From the cell containing the given text, extract its center point as (x, y) coordinate. 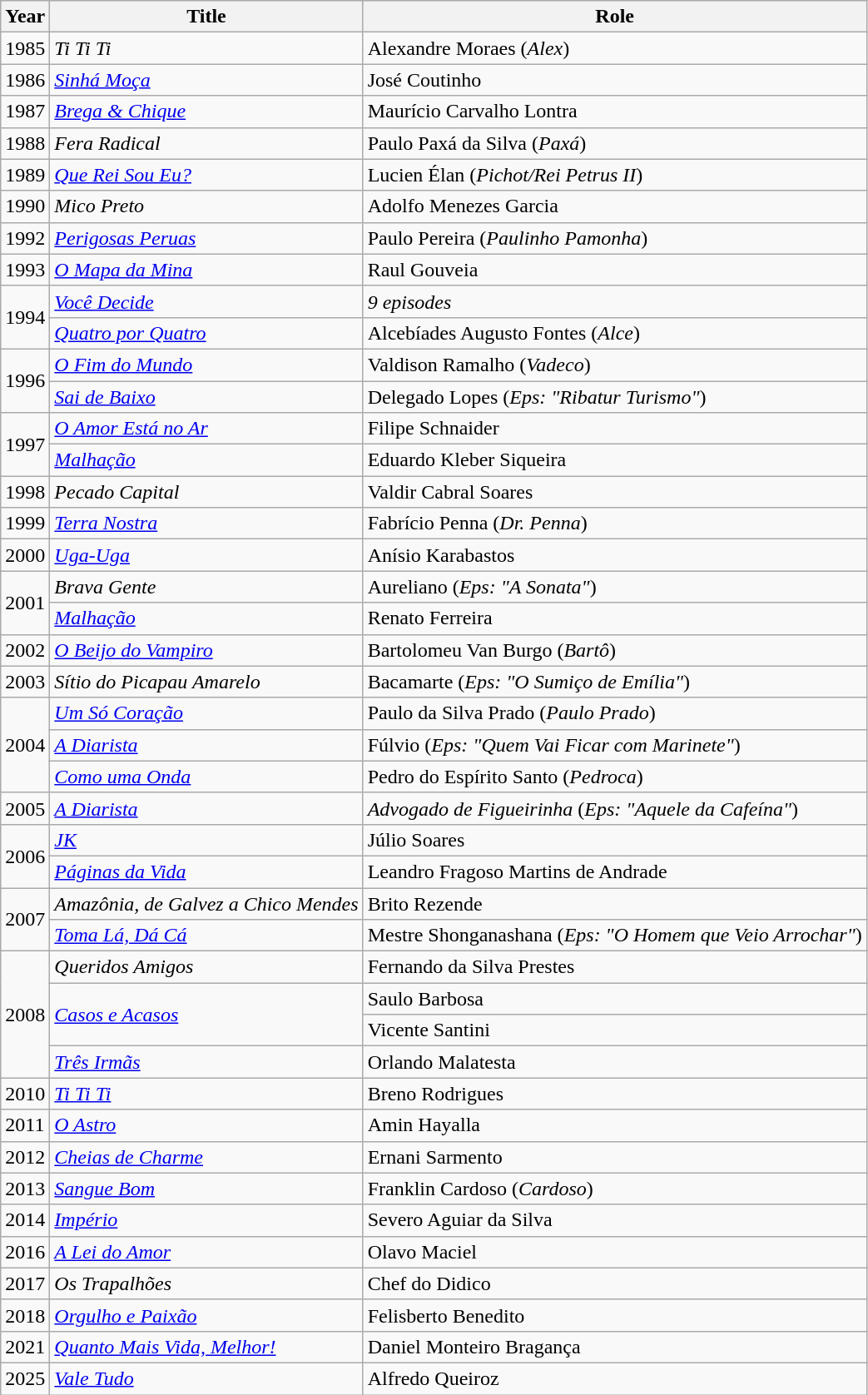
Filipe Schnaider (614, 429)
2002 (25, 650)
2001 (25, 603)
Pedro do Espírito Santo (Pedroca) (614, 777)
Terra Nostra (206, 524)
Pecado Capital (206, 492)
Maurício Carvalho Lontra (614, 112)
Severo Aguiar da Silva (614, 1220)
Três Irmãs (206, 1062)
O Astro (206, 1125)
Sangue Bom (206, 1189)
Leandro Fragoso Martins de Andrade (614, 871)
2005 (25, 808)
Year (25, 17)
JK (206, 840)
Breno Rodrigues (614, 1094)
Vicente Santini (614, 1030)
2006 (25, 856)
1986 (25, 80)
9 episodes (614, 301)
Anísio Karabastos (614, 555)
Sai de Baixo (206, 397)
Uga-Uga (206, 555)
Bacamarte (Eps: "O Sumiço de Emília") (614, 682)
Orgulho e Paixão (206, 1315)
Mestre Shonganashana (Eps: "O Homem que Veio Arrochar") (614, 936)
Queridos Amigos (206, 967)
2018 (25, 1315)
Páginas da Vida (206, 871)
1996 (25, 380)
2003 (25, 682)
2007 (25, 919)
Vale Tudo (206, 1378)
1990 (25, 206)
1997 (25, 444)
Chef do Didico (614, 1283)
Renato Ferreira (614, 618)
Orlando Malatesta (614, 1062)
O Fim do Mundo (206, 365)
A Lei do Amor (206, 1252)
2013 (25, 1189)
Saulo Barbosa (614, 999)
2014 (25, 1220)
Fabrício Penna (Dr. Penna) (614, 524)
Amazônia, de Galvez a Chico Mendes (206, 903)
2016 (25, 1252)
Paulo da Silva Prado (Paulo Prado) (614, 713)
Bartolomeu Van Burgo (Bartô) (614, 650)
Amin Hayalla (614, 1125)
Toma Lá, Dá Cá (206, 936)
Brava Gente (206, 587)
Fernando da Silva Prestes (614, 967)
2000 (25, 555)
2017 (25, 1283)
Fera Radical (206, 143)
2010 (25, 1094)
Lucien Élan (Pichot/Rei Petrus II) (614, 175)
2025 (25, 1378)
Brito Rezende (614, 903)
1998 (25, 492)
Você Decide (206, 301)
Cheias de Charme (206, 1157)
2021 (25, 1347)
2004 (25, 745)
Alcebíades Augusto Fontes (Alce) (614, 333)
O Beijo do Vampiro (206, 650)
Alexandre Moraes (Alex) (614, 48)
Mico Preto (206, 206)
Franklin Cardoso (Cardoso) (614, 1189)
Um Só Coração (206, 713)
1988 (25, 143)
Aureliano (Eps: "A Sonata") (614, 587)
Eduardo Kleber Siqueira (614, 460)
Delegado Lopes (Eps: "Ribatur Turismo") (614, 397)
Olavo Maciel (614, 1252)
Valdir Cabral Soares (614, 492)
Raul Gouveia (614, 270)
2008 (25, 1015)
1999 (25, 524)
Alfredo Queiroz (614, 1378)
1993 (25, 270)
Fúlvio (Eps: "Quem Vai Ficar com Marinete") (614, 745)
Valdison Ramalho (Vadeco) (614, 365)
1985 (25, 48)
Os Trapalhões (206, 1283)
Ernani Sarmento (614, 1157)
Perigosas Peruas (206, 238)
Adolfo Menezes Garcia (614, 206)
Júlio Soares (614, 840)
Que Rei Sou Eu? (206, 175)
Role (614, 17)
1987 (25, 112)
1994 (25, 317)
Advogado de Figueirinha (Eps: "Aquele da Cafeína") (614, 808)
O Amor Está no Ar (206, 429)
Como uma Onda (206, 777)
José Coutinho (614, 80)
Daniel Monteiro Bragança (614, 1347)
Title (206, 17)
O Mapa da Mina (206, 270)
Sinhá Moça (206, 80)
Império (206, 1220)
1992 (25, 238)
2011 (25, 1125)
Paulo Pereira (Paulinho Pamonha) (614, 238)
Brega & Chique (206, 112)
Quanto Mais Vida, Melhor! (206, 1347)
Sítio do Picapau Amarelo (206, 682)
Casos e Acasos (206, 1015)
2012 (25, 1157)
1989 (25, 175)
Felisberto Benedito (614, 1315)
Paulo Paxá da Silva (Paxá) (614, 143)
Quatro por Quatro (206, 333)
